Detect which cell encompasses the target text, then output its (x, y) center coordinate. 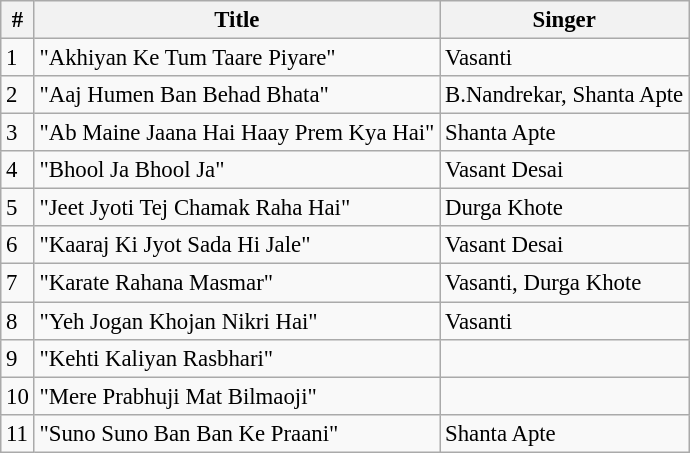
Durga Khote (564, 208)
"Aaj Humen Ban Behad Bhata" (237, 95)
1 (18, 58)
4 (18, 170)
11 (18, 433)
Title (237, 20)
10 (18, 396)
"Akhiyan Ke Tum Taare Piyare" (237, 58)
2 (18, 95)
8 (18, 321)
"Yeh Jogan Khojan Nikri Hai" (237, 321)
B.Nandrekar, Shanta Apte (564, 95)
6 (18, 245)
"Ab Maine Jaana Hai Haay Prem Kya Hai" (237, 133)
"Kehti Kaliyan Rasbhari" (237, 358)
"Kaaraj Ki Jyot Sada Hi Jale" (237, 245)
# (18, 20)
5 (18, 208)
9 (18, 358)
Vasanti, Durga Khote (564, 283)
"Jeet Jyoti Tej Chamak Raha Hai" (237, 208)
"Mere Prabhuji Mat Bilmaoji" (237, 396)
3 (18, 133)
7 (18, 283)
Singer (564, 20)
"Bhool Ja Bhool Ja" (237, 170)
"Suno Suno Ban Ban Ke Praani" (237, 433)
"Karate Rahana Masmar" (237, 283)
